From the cell containing the given text, extract its center point as (x, y) coordinate. 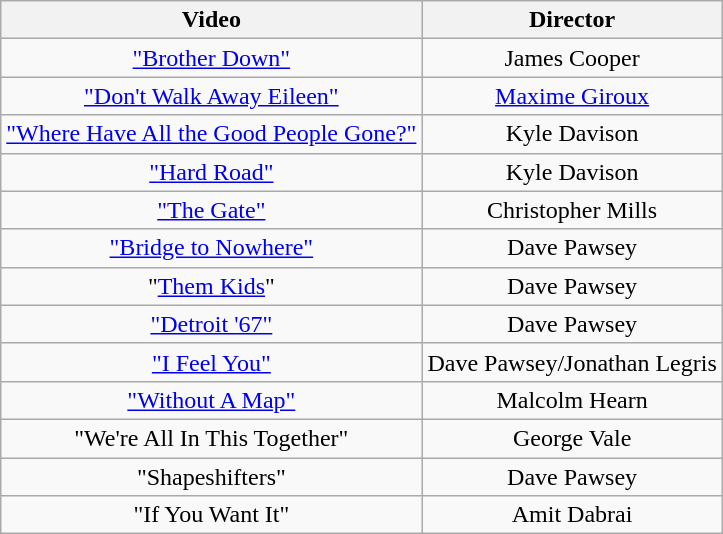
"Without A Map" (212, 400)
Dave Pawsey/Jonathan Legris (572, 362)
"Hard Road" (212, 172)
George Vale (572, 438)
Malcolm Hearn (572, 400)
"Brother Down" (212, 58)
Video (212, 20)
Maxime Giroux (572, 96)
"Detroit '67" (212, 324)
"We're All In This Together" (212, 438)
"Shapeshifters" (212, 477)
Christopher Mills (572, 210)
James Cooper (572, 58)
Director (572, 20)
"Where Have All the Good People Gone?" (212, 134)
"I Feel You" (212, 362)
"Don't Walk Away Eileen" (212, 96)
"Them Kids" (212, 286)
"Bridge to Nowhere" (212, 248)
Amit Dabrai (572, 515)
"The Gate" (212, 210)
"If You Want It" (212, 515)
